Determine the (X, Y) coordinate at the center of the cell enclosing the given text.  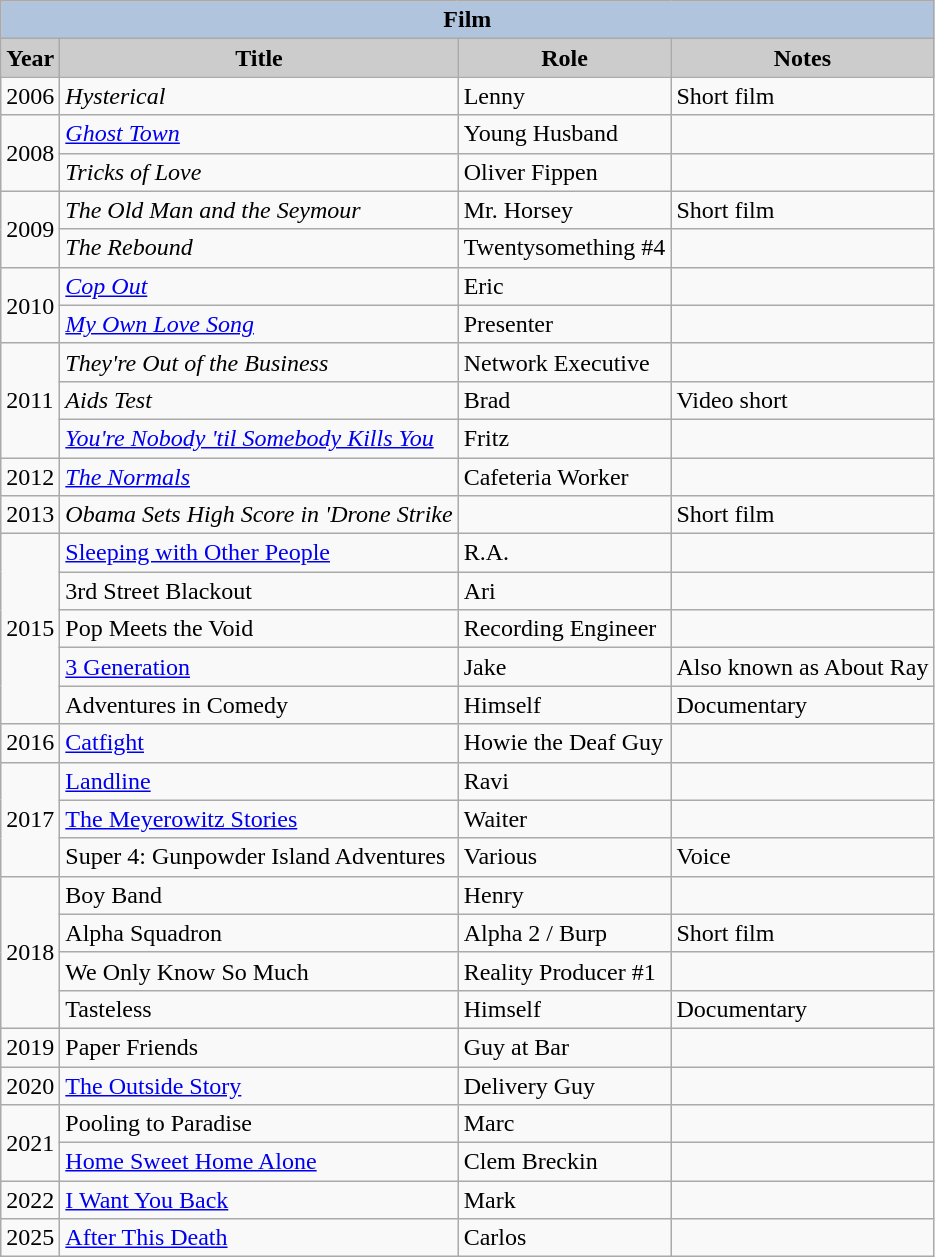
Ravi (564, 781)
Landline (259, 781)
2019 (30, 1047)
2022 (30, 1200)
Waiter (564, 819)
Guy at Bar (564, 1047)
They're Out of the Business (259, 362)
Paper Friends (259, 1047)
After This Death (259, 1238)
3 Generation (259, 667)
2021 (30, 1143)
I Want You Back (259, 1200)
Cafeteria Worker (564, 477)
2013 (30, 515)
Jake (564, 667)
Pooling to Paradise (259, 1124)
Adventures in Comedy (259, 705)
2025 (30, 1238)
Network Executive (564, 362)
Marc (564, 1124)
2016 (30, 743)
2017 (30, 819)
The Outside Story (259, 1085)
The Old Man and the Seymour (259, 210)
Obama Sets High Score in 'Drone Strike (259, 515)
Henry (564, 895)
The Meyerowitz Stories (259, 819)
2015 (30, 629)
We Only Know So Much (259, 971)
Brad (564, 400)
Recording Engineer (564, 629)
Catfight (259, 743)
Mark (564, 1200)
Tricks of Love (259, 172)
Howie the Deaf Guy (564, 743)
Boy Band (259, 895)
R.A. (564, 553)
2018 (30, 952)
Twentysomething #4 (564, 248)
2011 (30, 400)
Fritz (564, 438)
You're Nobody 'til Somebody Kills You (259, 438)
Hysterical (259, 96)
2012 (30, 477)
Lenny (564, 96)
2020 (30, 1085)
Alpha 2 / Burp (564, 933)
My Own Love Song (259, 324)
Eric (564, 286)
3rd Street Blackout (259, 591)
Various (564, 857)
Voice (802, 857)
Role (564, 58)
Cop Out (259, 286)
Mr. Horsey (564, 210)
Year (30, 58)
Video short (802, 400)
The Normals (259, 477)
Reality Producer #1 (564, 971)
Aids Test (259, 400)
Super 4: Gunpowder Island Adventures (259, 857)
Young Husband (564, 134)
Alpha Squadron (259, 933)
Film (468, 20)
Sleeping with Other People (259, 553)
Tasteless (259, 1009)
Ghost Town (259, 134)
Title (259, 58)
Carlos (564, 1238)
Oliver Fippen (564, 172)
Pop Meets the Void (259, 629)
Notes (802, 58)
Delivery Guy (564, 1085)
2006 (30, 96)
2008 (30, 153)
2009 (30, 229)
Home Sweet Home Alone (259, 1162)
Presenter (564, 324)
2010 (30, 305)
Also known as About Ray (802, 667)
Ari (564, 591)
Clem Breckin (564, 1162)
The Rebound (259, 248)
